From the cell containing the given text, extract its center point as (x, y) coordinate. 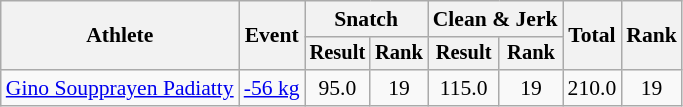
Athlete (120, 36)
Clean & Jerk (496, 19)
Gino Soupprayen Padiatty (120, 88)
Event (272, 36)
115.0 (464, 88)
Total (592, 36)
95.0 (338, 88)
210.0 (592, 88)
Snatch (366, 19)
-56 kg (272, 88)
